Scan for the cell matching the given text and deliver its [X, Y] coordinate at center. 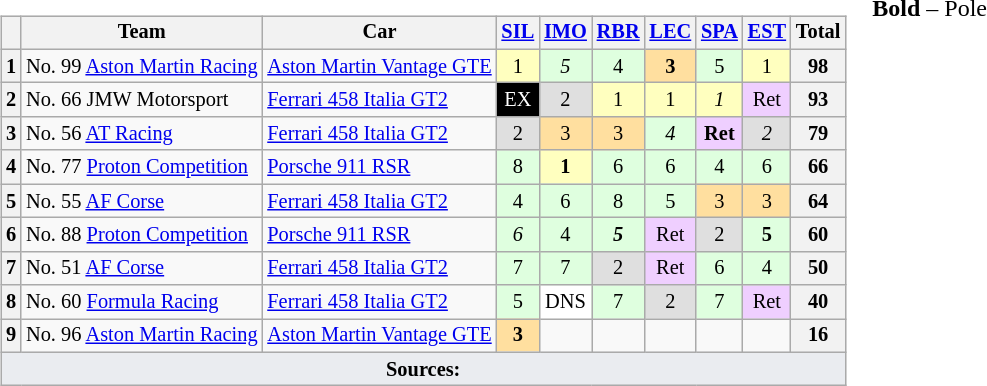
No. 99 Aston Martin Racing [142, 66]
No. 77 Proton Competition [142, 167]
No. 55 AF Corse [142, 201]
79 [818, 134]
60 [818, 235]
No. 60 Formula Racing [142, 302]
SPA [720, 33]
9 [11, 336]
Team [142, 33]
EST [767, 33]
SIL [518, 33]
93 [818, 100]
LEC [670, 33]
No. 51 AF Corse [142, 268]
No. 88 Proton Competition [142, 235]
16 [818, 336]
Car [379, 33]
Total [818, 33]
DNS [566, 302]
98 [818, 66]
No. 66 JMW Motorsport [142, 100]
RBR [618, 33]
No. 96 Aston Martin Racing [142, 336]
Sources: [423, 369]
No. 56 AT Racing [142, 134]
66 [818, 167]
IMO [566, 33]
50 [818, 268]
64 [818, 201]
EX [518, 100]
40 [818, 302]
